Scan for the cell matching the given text and deliver its [x, y] coordinate at center. 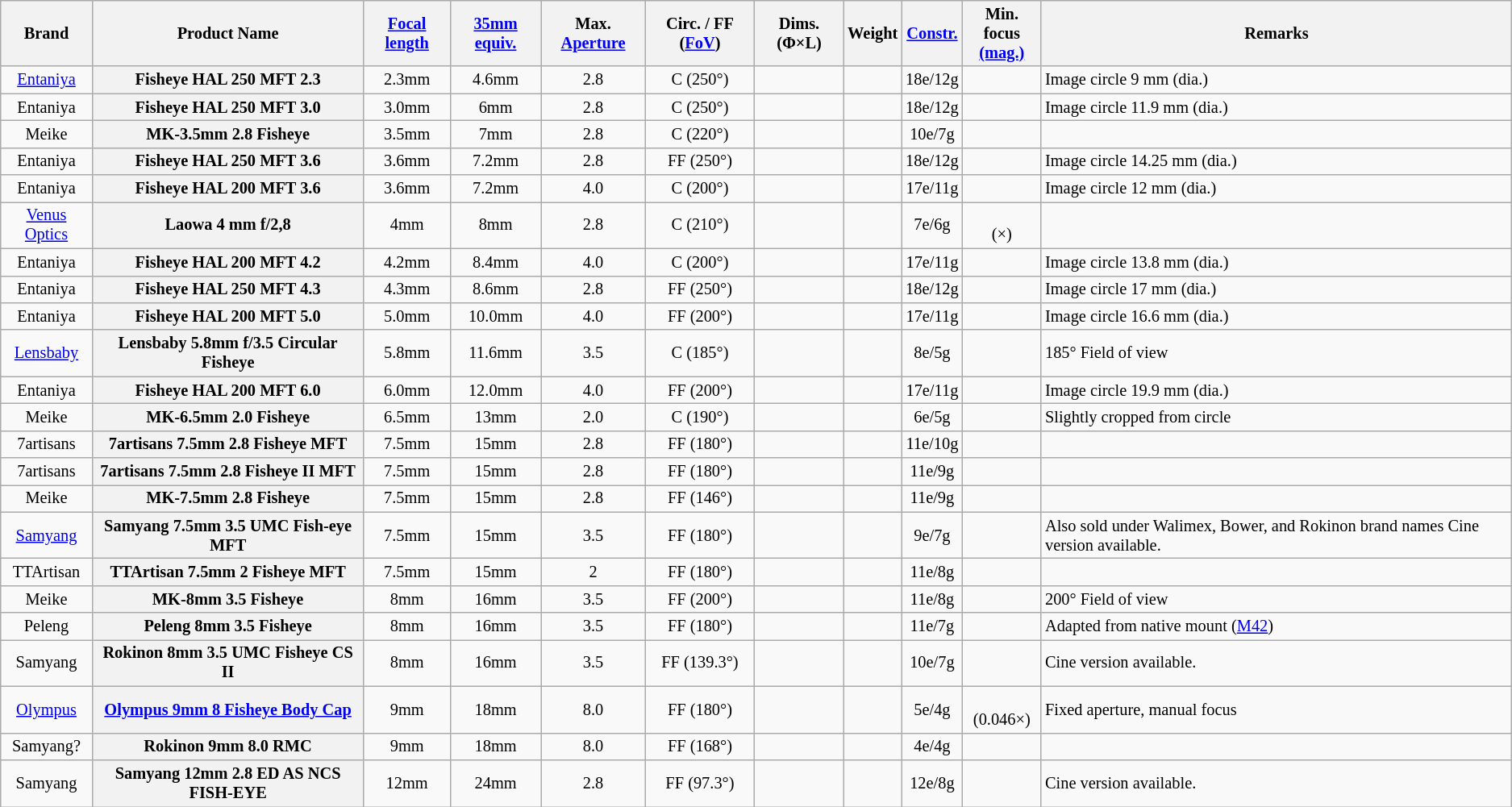
4.6mm [495, 80]
Circ. / FF (FoV) [700, 33]
FF (97.3°) [700, 783]
8.4mm [495, 262]
Slightly cropped from circle [1277, 417]
Dims. (Φ×L) [800, 33]
Image circle 11.9 mm (dia.) [1277, 107]
C (220°) [700, 134]
185° Field of view [1277, 353]
Image circle 19.9 mm (dia.) [1277, 390]
MK-6.5mm 2.0 Fisheye [227, 417]
7artisans 7.5mm 2.8 Fisheye MFT [227, 444]
TTArtisan 7.5mm 2 Fisheye MFT [227, 572]
6e/5g [932, 417]
8.6mm [495, 289]
6.5mm [406, 417]
Adapted from native mount (M42) [1277, 626]
MK-8mm 3.5 Fisheye [227, 599]
Brand [47, 33]
9e/7g [932, 535]
Samyang? [47, 747]
Image circle 17 mm (dia.) [1277, 289]
Fisheye HAL 250 MFT 2.3 [227, 80]
12e/8g [932, 783]
5.0mm [406, 316]
Also sold under Walimex, Bower, and Rokinon brand names Cine version available. [1277, 535]
Rokinon 8mm 3.5 UMC Fisheye CS II [227, 663]
4.2mm [406, 262]
Fisheye HAL 200 MFT 3.6 [227, 189]
4e/4g [932, 747]
FF (139.3°) [700, 663]
10.0mm [495, 316]
MK-3.5mm 2.8 Fisheye [227, 134]
Lensbaby 5.8mm f/3.5 Circular Fisheye [227, 353]
Olympus 9mm 8 Fisheye Body Cap [227, 709]
3.0mm [406, 107]
Constr. [932, 33]
Image circle 12 mm (dia.) [1277, 189]
Samyang 7.5mm 3.5 UMC Fish-eye MFT [227, 535]
6mm [495, 107]
5e/4g [932, 709]
2.3mm [406, 80]
C (210°) [700, 225]
7mm [495, 134]
200° Field of view [1277, 599]
Image circle 9 mm (dia.) [1277, 80]
12mm [406, 783]
Peleng 8mm 3.5 Fisheye [227, 626]
Image circle 13.8 mm (dia.) [1277, 262]
Samyang 12mm 2.8 ED AS NCS FISH-EYE [227, 783]
2 [594, 572]
Fixed aperture, manual focus [1277, 709]
C (190°) [700, 417]
Remarks [1277, 33]
11e/10g [932, 444]
Olympus [47, 709]
C (185°) [700, 353]
MK-7.5mm 2.8 Fisheye [227, 498]
4.3mm [406, 289]
4mm [406, 225]
Image circle 14.25 mm (dia.) [1277, 161]
Lensbaby [47, 353]
3.5mm [406, 134]
(0.046×) [1002, 709]
5.8mm [406, 353]
24mm [495, 783]
7e/6g [932, 225]
FF (146°) [700, 498]
13mm [495, 417]
Fisheye HAL 250 MFT 4.3 [227, 289]
8e/5g [932, 353]
Min. focus(mag.) [1002, 33]
Image circle 16.6 mm (dia.) [1277, 316]
TTArtisan [47, 572]
Fisheye HAL 200 MFT 5.0 [227, 316]
Rokinon 9mm 8.0 RMC [227, 747]
12.0mm [495, 390]
Peleng [47, 626]
Weight [873, 33]
Focal length [406, 33]
Fisheye HAL 250 MFT 3.6 [227, 161]
2.0 [594, 417]
Laowa 4 mm f/2,8 [227, 225]
Fisheye HAL 200 MFT 6.0 [227, 390]
FF (168°) [700, 747]
11.6mm [495, 353]
7artisans 7.5mm 2.8 Fisheye II MFT [227, 472]
11e/7g [932, 626]
35mm equiv. [495, 33]
Fisheye HAL 250 MFT 3.0 [227, 107]
6.0mm [406, 390]
Max. Aperture [594, 33]
Product Name [227, 33]
(×) [1002, 225]
Venus Optics [47, 225]
Fisheye HAL 200 MFT 4.2 [227, 262]
